From the cell containing the given text, extract its center point as (x, y) coordinate. 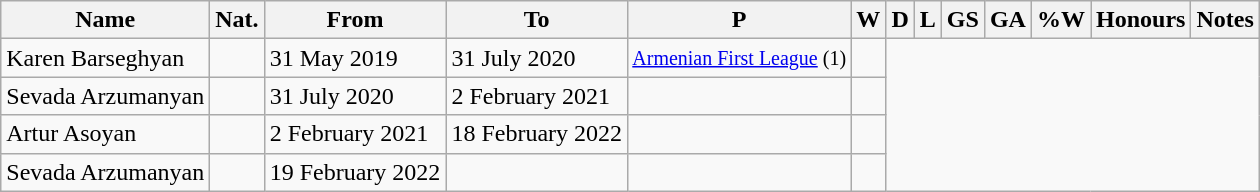
Honours (1141, 20)
D (900, 20)
%W (1060, 20)
31 May 2019 (355, 58)
Artur Asoyan (106, 134)
Nat. (237, 20)
P (740, 20)
GS (962, 20)
To (537, 20)
Name (106, 20)
19 February 2022 (355, 172)
L (928, 20)
Armenian First League (1) (740, 58)
Notes (1225, 20)
Karen Barseghyan (106, 58)
From (355, 20)
W (868, 20)
18 February 2022 (537, 134)
GA (1008, 20)
